Pinpoint the cell where the given text exists, returning its (x, y) midpoint coordinate. 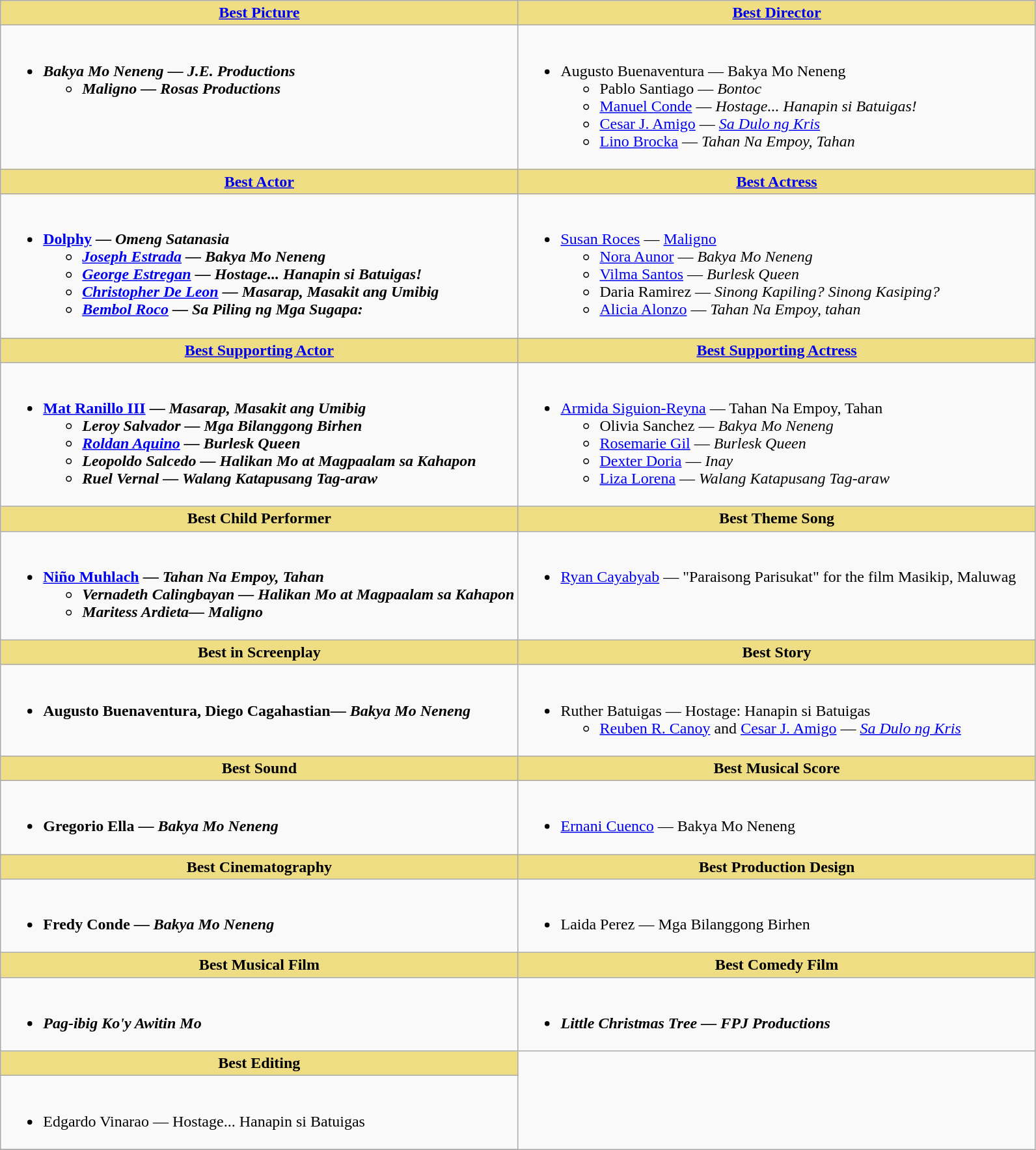
Best Actress (777, 182)
Best Story (777, 652)
Best Editing (259, 1063)
Bakya Mo Neneng — J.E. ProductionsMaligno — Rosas Productions (259, 98)
Best Director (777, 13)
Ruther Batuigas — Hostage: Hanapin si BatuigasReuben R. Canoy and Cesar J. Amigo — Sa Dulo ng Kris (777, 710)
Best Musical Film (259, 965)
Best Cinematography (259, 866)
Best Musical Score (777, 768)
Best in Screenplay (259, 652)
Laida Perez — Mga Bilanggong Birhen (777, 916)
Ernani Cuenco — Bakya Mo Neneng (777, 817)
Gregorio Ella — Bakya Mo Neneng (259, 817)
Best Production Design (777, 866)
Edgardo Vinarao — Hostage... Hanapin si Batuigas (259, 1113)
Best Picture (259, 13)
Little Christmas Tree — FPJ Productions (777, 1014)
Best Actor (259, 182)
Best Comedy Film (777, 965)
Pag-ibig Ko'y Awitin Mo (259, 1014)
Niño Muhlach — Tahan Na Empoy, TahanVernadeth Calingbayan — Halikan Mo at Magpaalam sa KahaponMaritess Ardieta— Maligno (259, 586)
Augusto Buenaventura, Diego Cagahastian— Bakya Mo Neneng (259, 710)
Best Theme Song (777, 519)
Fredy Conde — Bakya Mo Neneng (259, 916)
Best Supporting Actress (777, 350)
Best Supporting Actor (259, 350)
Best Sound (259, 768)
Best Child Performer (259, 519)
Ryan Cayabyab — "Paraisong Parisukat" for the film Masikip, Maluwag (777, 586)
